For the text-containing cell, return its midpoint in (x, y) coordinate format. 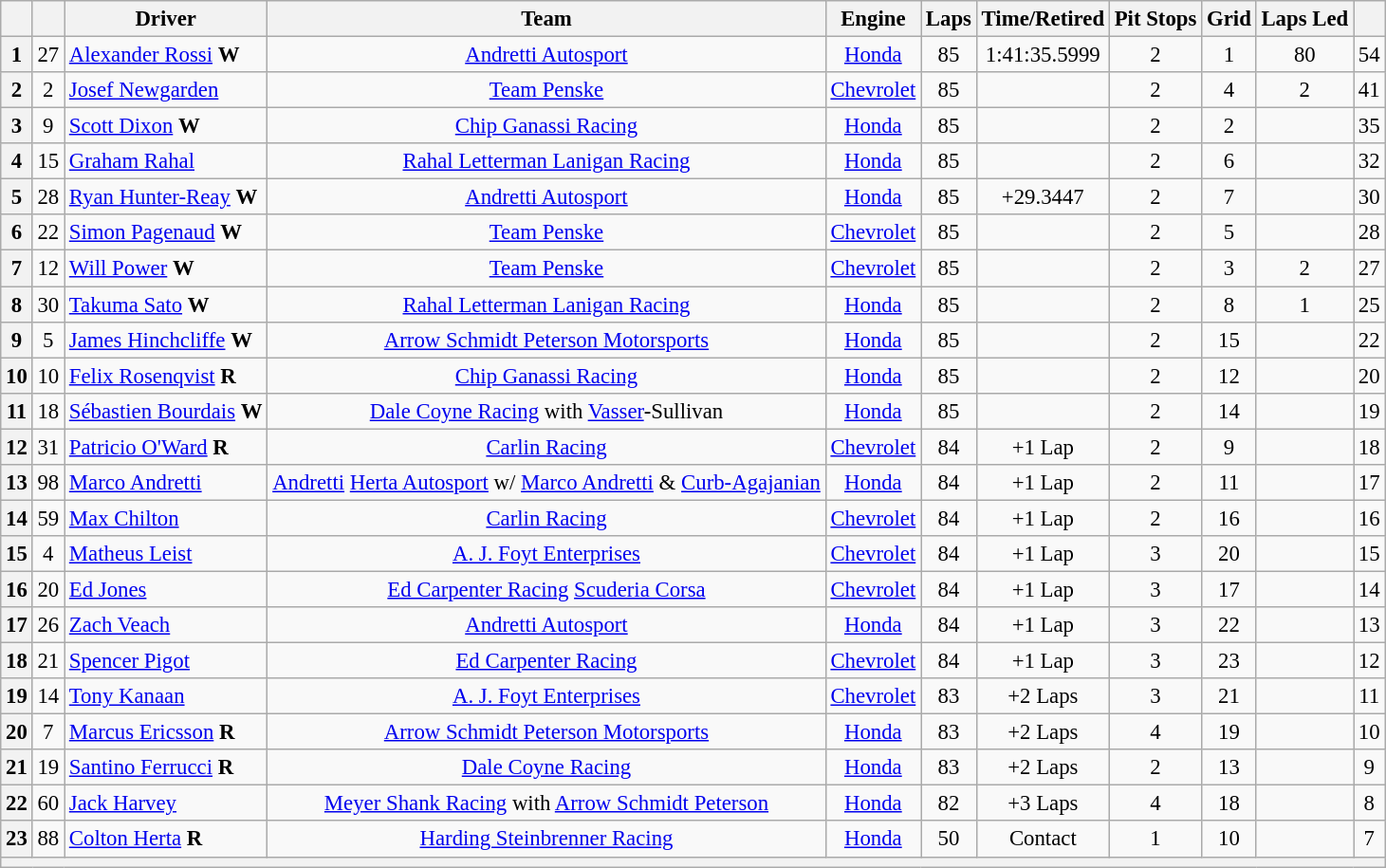
Contact (1043, 840)
32 (1370, 161)
Andretti Herta Autosport w/ Marco Andretti & Curb-Agajanian (546, 483)
James Hinchcliffe W (166, 340)
Simon Pagenaud W (166, 232)
Dale Coyne Racing (546, 767)
Felix Rosenqvist R (166, 376)
80 (1304, 55)
54 (1370, 55)
Jack Harvey (166, 803)
Laps Led (1304, 19)
41 (1370, 90)
Time/Retired (1043, 19)
Laps (949, 19)
82 (949, 803)
Santino Ferrucci R (166, 767)
Harding Steinbrenner Racing (546, 840)
Scott Dixon W (166, 126)
35 (1370, 126)
Graham Rahal (166, 161)
Ed Carpenter Racing (546, 661)
Ed Carpenter Racing Scuderia Corsa (546, 589)
Colton Herta R (166, 840)
60 (47, 803)
Meyer Shank Racing with Arrow Schmidt Peterson (546, 803)
1:41:35.5999 (1043, 55)
Alexander Rossi W (166, 55)
Patricio O'Ward R (166, 447)
Ed Jones (166, 589)
98 (47, 483)
Spencer Pigot (166, 661)
31 (47, 447)
25 (1370, 305)
Marco Andretti (166, 483)
Tony Kanaan (166, 696)
Team (546, 19)
Driver (166, 19)
Max Chilton (166, 518)
Matheus Leist (166, 554)
Grid (1229, 19)
59 (47, 518)
Will Power W (166, 268)
Engine (873, 19)
Zach Veach (166, 625)
+29.3447 (1043, 197)
Ryan Hunter-Reay W (166, 197)
+3 Laps (1043, 803)
88 (47, 840)
Sébastien Bourdais W (166, 411)
Marcus Ericsson R (166, 732)
26 (47, 625)
Takuma Sato W (166, 305)
Pit Stops (1155, 19)
Dale Coyne Racing with Vasser-Sullivan (546, 411)
50 (949, 840)
Josef Newgarden (166, 90)
